From the cell containing the given text, extract its center point as [x, y] coordinate. 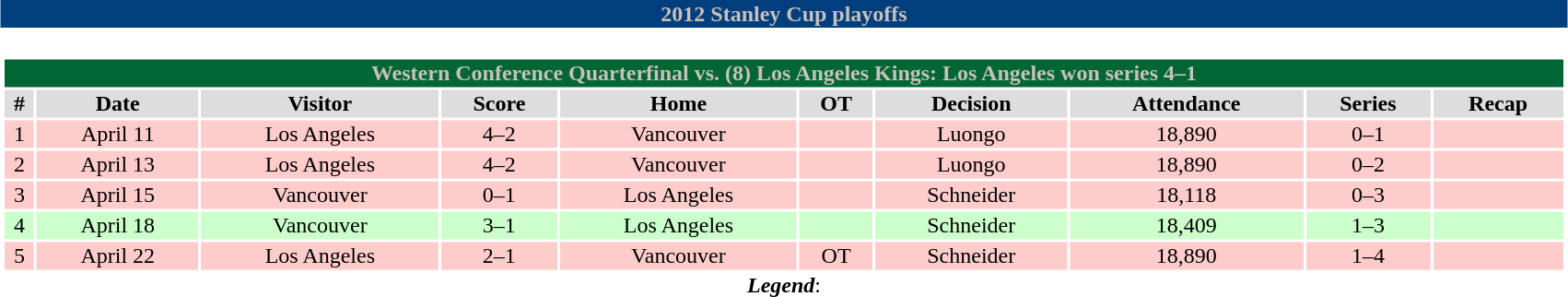
April 15 [118, 195]
1 [19, 134]
Series [1367, 104]
18,118 [1187, 195]
Home [678, 104]
Visitor [321, 104]
Recap [1498, 104]
April 22 [118, 255]
3 [19, 195]
Decision [971, 104]
Attendance [1187, 104]
1–3 [1367, 226]
Date [118, 104]
3–1 [499, 226]
April 11 [118, 134]
April 13 [118, 165]
2 [19, 165]
5 [19, 255]
Score [499, 104]
18,409 [1187, 226]
April 18 [118, 226]
2012 Stanley Cup playoffs [784, 14]
0–2 [1367, 165]
1–4 [1367, 255]
0–3 [1367, 195]
# [19, 104]
4 [19, 226]
2–1 [499, 255]
Western Conference Quarterfinal vs. (8) Los Angeles Kings: Los Angeles won series 4–1 [783, 73]
